Return the (x, y) coordinate for the center point of the cell that contains the specified text.  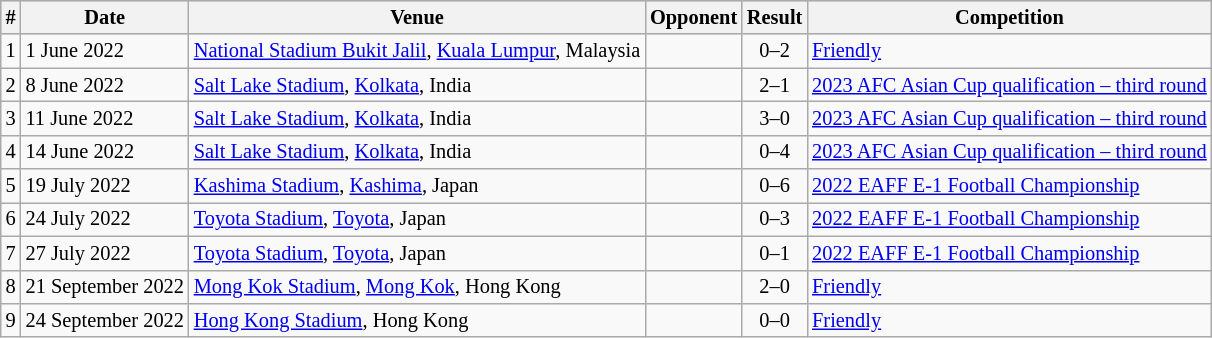
3–0 (774, 118)
11 June 2022 (105, 118)
0–4 (774, 152)
5 (11, 186)
7 (11, 253)
Competition (1009, 17)
8 June 2022 (105, 85)
Date (105, 17)
0–1 (774, 253)
Hong Kong Stadium, Hong Kong (417, 320)
6 (11, 219)
24 July 2022 (105, 219)
0–3 (774, 219)
14 June 2022 (105, 152)
Venue (417, 17)
2–1 (774, 85)
1 (11, 51)
0–0 (774, 320)
Opponent (694, 17)
1 June 2022 (105, 51)
2 (11, 85)
24 September 2022 (105, 320)
# (11, 17)
21 September 2022 (105, 287)
Mong Kok Stadium, Mong Kok, Hong Kong (417, 287)
National Stadium Bukit Jalil, Kuala Lumpur, Malaysia (417, 51)
9 (11, 320)
19 July 2022 (105, 186)
4 (11, 152)
2–0 (774, 287)
3 (11, 118)
Kashima Stadium, Kashima, Japan (417, 186)
0–2 (774, 51)
0–6 (774, 186)
Result (774, 17)
8 (11, 287)
27 July 2022 (105, 253)
